Detect which cell encompasses the target text, then output its [X, Y] center coordinate. 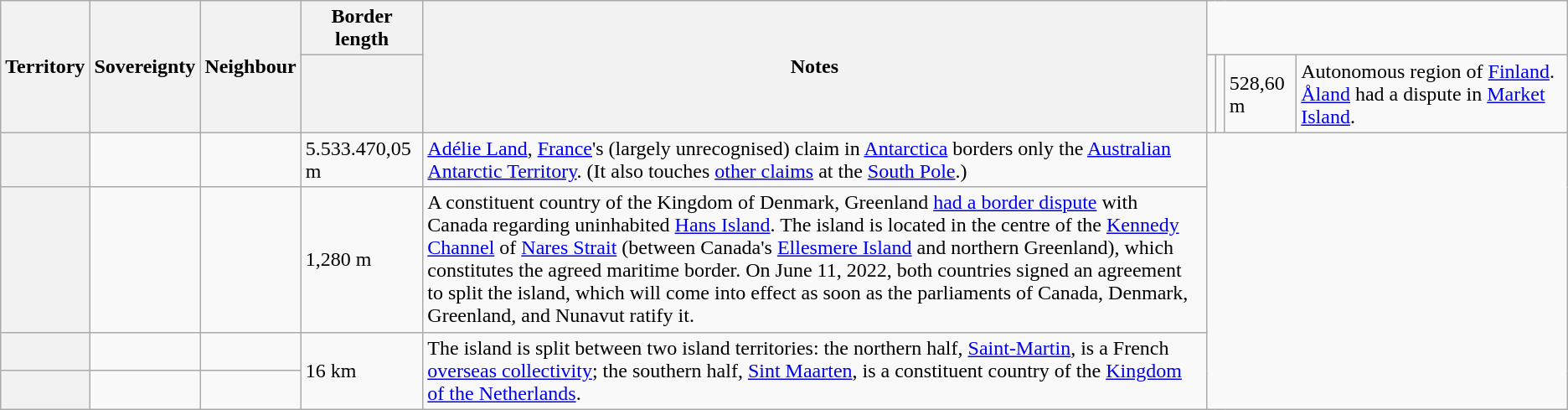
528,60 m [1261, 94]
1,280 m [362, 260]
Border length [362, 29]
Autonomous region of Finland. Åland had a dispute in Market Island. [1432, 94]
Territory [45, 67]
Sovereignty [145, 67]
Neighbour [250, 67]
Notes [814, 67]
5.533.470,05 m [362, 159]
16 km [362, 371]
